Extract the (x, y) coordinate from the center of the cell holding the provided text.  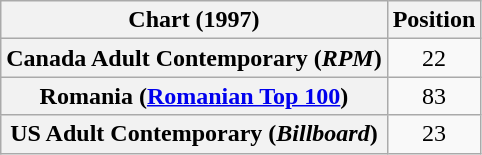
Chart (1997) (194, 20)
Position (434, 20)
US Adult Contemporary (Billboard) (194, 134)
22 (434, 58)
83 (434, 96)
23 (434, 134)
Romania (Romanian Top 100) (194, 96)
Canada Adult Contemporary (RPM) (194, 58)
